Locate the cell with the specified text and output its (X, Y) center coordinate. 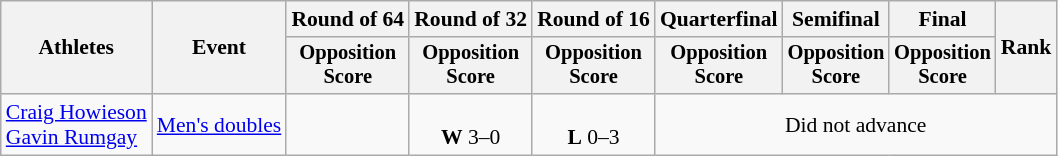
Quarterfinal (719, 19)
L 0–3 (594, 124)
W 3–0 (470, 124)
Event (220, 48)
Craig HowiesonGavin Rumgay (76, 124)
Athletes (76, 48)
Round of 32 (470, 19)
Did not advance (856, 124)
Final (942, 19)
Round of 16 (594, 19)
Semifinal (836, 19)
Men's doubles (220, 124)
Rank (1026, 48)
Round of 64 (348, 19)
